Return the [x, y] coordinate for the center point of the cell that contains the specified text.  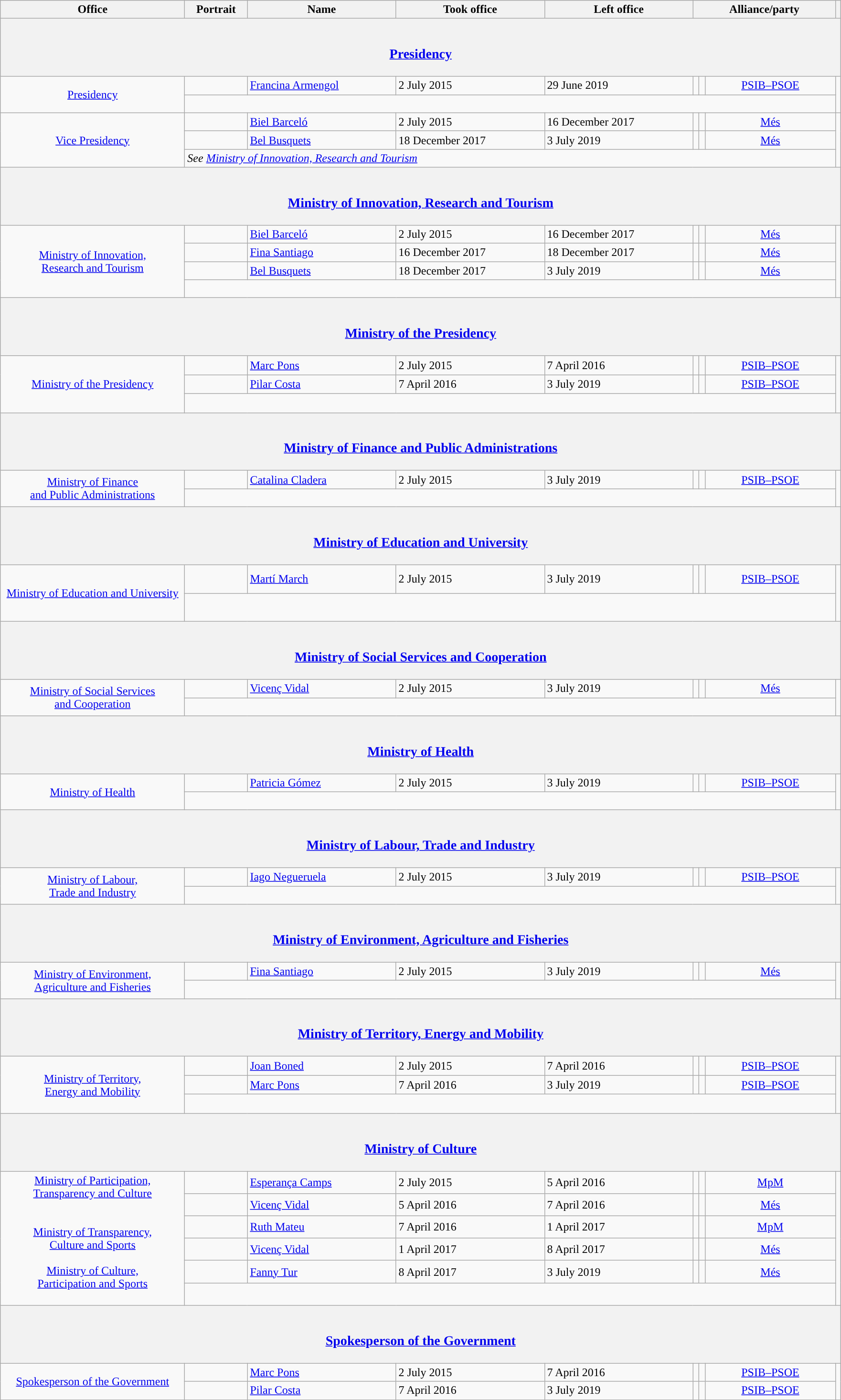
Francina Armengol [322, 85]
29 June 2019 [619, 85]
Left office [619, 10]
Catalina Cladera [322, 479]
Office [93, 10]
Ministry of Culture [421, 1142]
Vice Presidency [93, 140]
Ministry of Territory,Energy and Mobility [93, 1085]
Ministry of Territory, Energy and Mobility [421, 1028]
Ministry of Participation,Transparency and CultureMinistry of Transparency,Culture and SportsMinistry of Culture,Participation and Sports [93, 1239]
Ministry of Finance and Public Administrations [421, 441]
Ministry of Environment, Agriculture and Fisheries [421, 933]
See Ministry of Innovation, Research and Tourism [510, 158]
Iago Negueruela [322, 877]
Name [322, 10]
Patricia Gómez [322, 783]
Portrait [216, 10]
Ministry of Social Servicesand Cooperation [93, 698]
Ministry of Environment,Agriculture and Fisheries [93, 980]
Esperança Camps [322, 1182]
Ministry of Social Services and Cooperation [421, 650]
Ruth Mateu [322, 1227]
Ministry of Financeand Public Administrations [93, 488]
Ministry of Innovation, Research and Tourism [421, 196]
Ministry of Labour, Trade and Industry [421, 838]
Joan Boned [322, 1066]
Ministry of Innovation,Research and Tourism [93, 262]
Fanny Tur [322, 1272]
Alliance/party [764, 10]
Martí March [322, 579]
Took office [470, 10]
Ministry of Labour,Trade and Industry [93, 886]
